Capture the cell that displays the provided text and extract its (x, y) central coordinate. 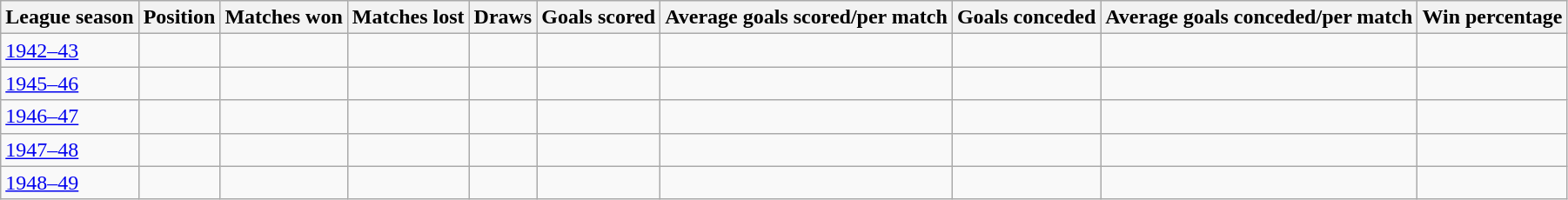
1948–49 (70, 183)
1942–43 (70, 50)
League season (70, 17)
Draws (503, 17)
Average goals scored/per match (807, 17)
1945–46 (70, 83)
Goals conceded (1026, 17)
Win percentage (1492, 17)
1947–48 (70, 150)
1946–47 (70, 117)
Position (179, 17)
Average goals conceded/per match (1259, 17)
Goals scored (599, 17)
Matches lost (408, 17)
Matches won (284, 17)
